Capture the cell that displays the provided text and extract its (X, Y) central coordinate. 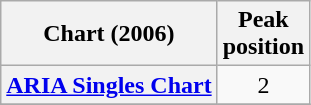
2 (263, 85)
Chart (2006) (109, 34)
Peakposition (263, 34)
ARIA Singles Chart (109, 85)
